Scan for the cell matching the given text and deliver its (X, Y) coordinate at center. 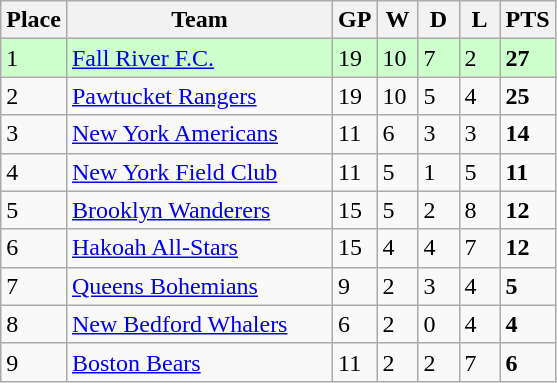
W (398, 20)
D (438, 20)
L (480, 20)
25 (528, 96)
GP (355, 20)
New York Americans (199, 134)
Team (199, 20)
New York Field Club (199, 172)
Brooklyn Wanderers (199, 210)
Hakoah All-Stars (199, 248)
PTS (528, 20)
Queens Bohemians (199, 286)
27 (528, 58)
0 (438, 324)
Place (34, 20)
Pawtucket Rangers (199, 96)
New Bedford Whalers (199, 324)
Boston Bears (199, 362)
Fall River F.C. (199, 58)
14 (528, 134)
